From the cell containing the given text, extract its center point as (X, Y) coordinate. 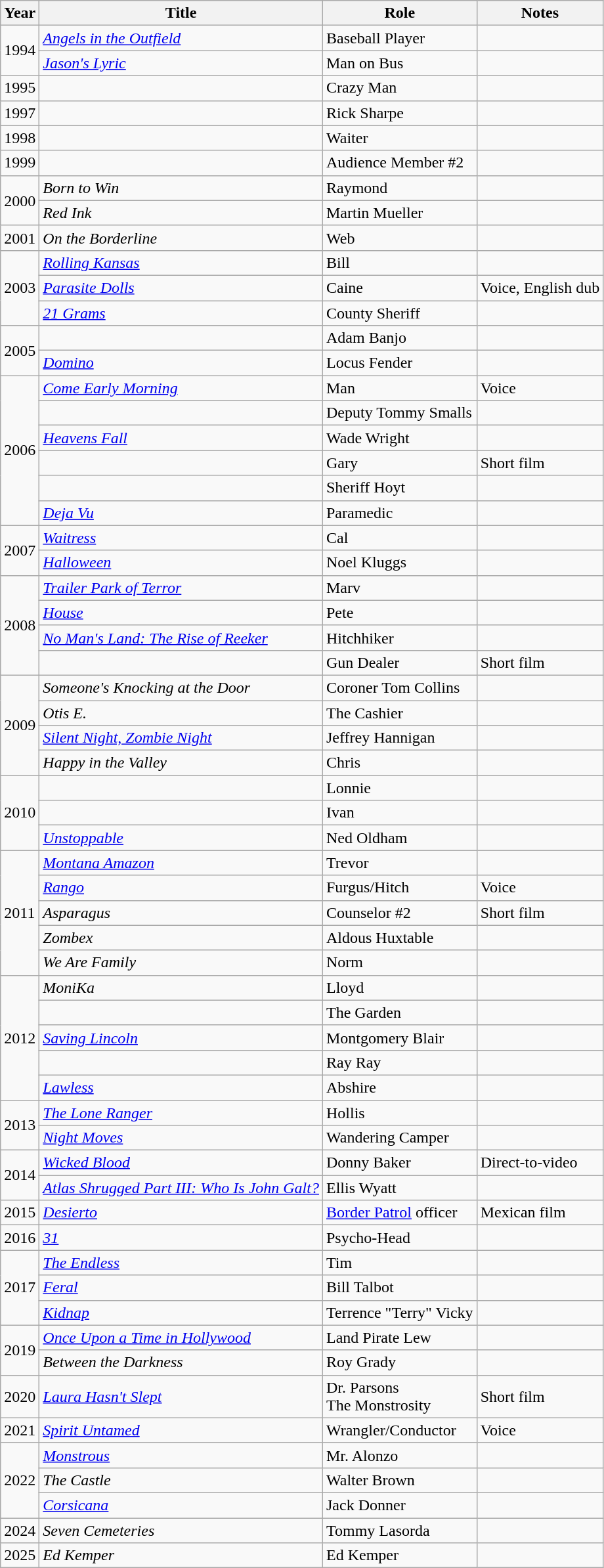
The Cashier (399, 712)
Spirit Untamed (181, 1430)
31 (181, 1238)
Once Upon a Time in Hollywood (181, 1338)
Adam Banjo (399, 338)
Raymond (399, 188)
Audience Member #2 (399, 163)
Hollis (399, 1113)
Silent Night, Zombie Night (181, 738)
Pete (399, 613)
Wicked Blood (181, 1163)
Rolling Kansas (181, 263)
Montgomery Blair (399, 1037)
The Endless (181, 1263)
Wrangler/Conductor (399, 1430)
The Castle (181, 1480)
Paramedic (399, 513)
Mexican film (540, 1213)
Baseball Player (399, 38)
2015 (20, 1213)
Gary (399, 463)
Trevor (399, 863)
Saving Lincoln (181, 1037)
2000 (20, 200)
Deja Vu (181, 513)
Caine (399, 288)
21 Grams (181, 313)
Wade Wright (399, 438)
Bill (399, 263)
Bill Talbot (399, 1288)
Lonnie (399, 788)
2025 (20, 1556)
Cal (399, 538)
Lloyd (399, 988)
Happy in the Valley (181, 763)
Desierto (181, 1213)
Counselor #2 (399, 913)
Ellis Wyatt (399, 1188)
Seven Cemeteries (181, 1531)
2019 (20, 1350)
Donny Baker (399, 1163)
Parasite Dolls (181, 288)
Chris (399, 763)
Ivan (399, 813)
2014 (20, 1175)
2005 (20, 351)
Notes (540, 13)
1997 (20, 113)
Domino (181, 363)
Terrence "Terry" Vicky (399, 1313)
Martin Mueller (399, 213)
House (181, 613)
2008 (20, 625)
Trailer Park of Terror (181, 588)
Angels in the Outfield (181, 38)
Locus Fender (399, 363)
We Are Family (181, 963)
Montana Amazon (181, 863)
Web (399, 238)
No Man's Land: The Rise of Reeker (181, 638)
Rick Sharpe (399, 113)
Noel Kluggs (399, 563)
2011 (20, 913)
Dr. ParsonsThe Monstrosity (399, 1396)
2022 (20, 1480)
Aldous Huxtable (399, 938)
Kidnap (181, 1313)
Feral (181, 1288)
Tommy Lasorda (399, 1531)
Psycho-Head (399, 1238)
The Garden (399, 1013)
2007 (20, 550)
Halloween (181, 563)
2003 (20, 288)
Unstoppable (181, 838)
Rango (181, 888)
Waiter (399, 138)
On the Borderline (181, 238)
2017 (20, 1288)
Coroner Tom Collins (399, 687)
Corsicana (181, 1505)
Between the Darkness (181, 1362)
1998 (20, 138)
Come Early Morning (181, 388)
Jason's Lyric (181, 63)
Land Pirate Lew (399, 1338)
2012 (20, 1037)
Ray Ray (399, 1062)
2024 (20, 1531)
Voice, English dub (540, 288)
Sheriff Hoyt (399, 488)
Waitress (181, 538)
Role (399, 13)
Crazy Man (399, 88)
2010 (20, 813)
Jack Donner (399, 1505)
1995 (20, 88)
Zombex (181, 938)
Wandering Camper (399, 1138)
Man on Bus (399, 63)
Heavens Fall (181, 438)
Monstrous (181, 1455)
Walter Brown (399, 1480)
1999 (20, 163)
Asparagus (181, 913)
2006 (20, 450)
Norm (399, 963)
Night Moves (181, 1138)
County Sheriff (399, 313)
Tim (399, 1263)
Gun Dealer (399, 663)
Marv (399, 588)
Mr. Alonzo (399, 1455)
Furgus/Hitch (399, 888)
Border Patrol officer (399, 1213)
2013 (20, 1125)
Year (20, 13)
The Lone Ranger (181, 1113)
Jeffrey Hannigan (399, 738)
Ned Oldham (399, 838)
2001 (20, 238)
Red Ink (181, 213)
2016 (20, 1238)
Title (181, 13)
Laura Hasn't Slept (181, 1396)
2009 (20, 725)
Roy Grady (399, 1362)
Atlas Shrugged Part III: Who Is John Galt? (181, 1188)
Abshire (399, 1087)
Someone's Knocking at the Door (181, 687)
Lawless (181, 1087)
1994 (20, 51)
Deputy Tommy Smalls (399, 413)
Born to Win (181, 188)
2020 (20, 1396)
Hitchhiker (399, 638)
Otis E. (181, 712)
Man (399, 388)
2021 (20, 1430)
MoniKa (181, 988)
Direct-to-video (540, 1163)
